Return the (x, y) coordinate for the center point of the cell that contains the specified text.  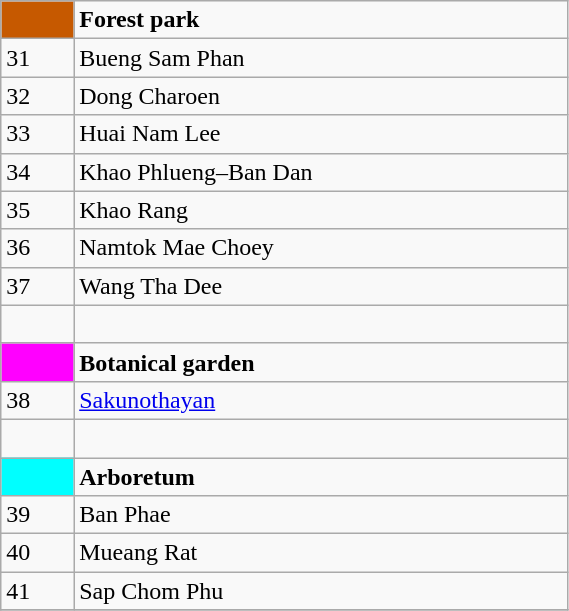
Mueang Rat (321, 553)
40 (38, 553)
38 (38, 400)
Sakunothayan (321, 400)
31 (38, 58)
Khao Rang (321, 210)
35 (38, 210)
Dong Charoen (321, 96)
34 (38, 172)
Arboretum (321, 477)
33 (38, 134)
Sap Chom Phu (321, 591)
Botanical garden (321, 362)
Khao Phlueng–Ban Dan (321, 172)
Huai Nam Lee (321, 134)
41 (38, 591)
Bueng Sam Phan (321, 58)
Ban Phae (321, 515)
39 (38, 515)
37 (38, 286)
Namtok Mae Choey (321, 248)
Wang Tha Dee (321, 286)
Forest park (321, 20)
32 (38, 96)
36 (38, 248)
